Search for the cell housing the specified text and yield its [x, y] center coordinate. 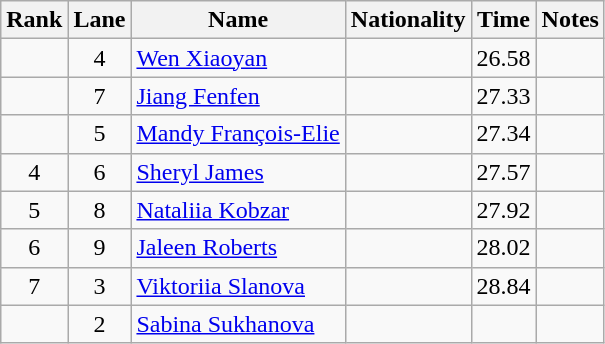
8 [100, 210]
Mandy François-Elie [238, 134]
2 [100, 324]
Time [504, 20]
Viktoriia Slanova [238, 286]
27.57 [504, 172]
26.58 [504, 58]
Sheryl James [238, 172]
9 [100, 248]
Nationality [408, 20]
3 [100, 286]
Nataliia Kobzar [238, 210]
Name [238, 20]
Wen Xiaoyan [238, 58]
28.02 [504, 248]
27.33 [504, 96]
Jiang Fenfen [238, 96]
Notes [570, 20]
27.34 [504, 134]
27.92 [504, 210]
Rank [34, 20]
Sabina Sukhanova [238, 324]
28.84 [504, 286]
Lane [100, 20]
Jaleen Roberts [238, 248]
